Return (x, y) of the center of cell containing provided text 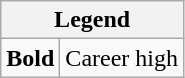
Bold (30, 58)
Career high (122, 58)
Legend (92, 20)
